Pinpoint the cell where the given text exists, returning its (X, Y) midpoint coordinate. 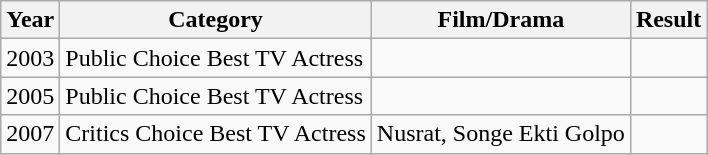
2003 (30, 58)
Category (216, 20)
Year (30, 20)
Nusrat, Songe Ekti Golpo (500, 134)
Result (668, 20)
2005 (30, 96)
2007 (30, 134)
Film/Drama (500, 20)
Critics Choice Best TV Actress (216, 134)
